Identify which cell holds the provided text, then report its [x, y] central coordinate. 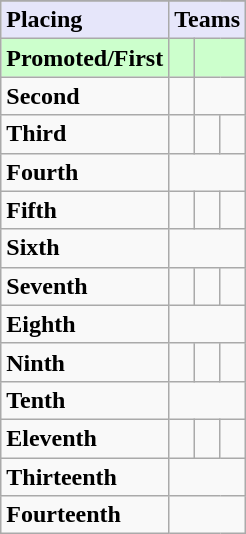
Eleventh [85, 438]
Eighth [85, 324]
Sixth [85, 248]
Fifth [85, 210]
Promoted/First [85, 58]
Third [85, 134]
Placing [85, 20]
Tenth [85, 400]
Teams [208, 20]
Fourth [85, 172]
Ninth [85, 362]
Thirteenth [85, 477]
Second [85, 96]
Fourteenth [85, 515]
Seventh [85, 286]
